Scan for the cell matching the given text and deliver its (x, y) coordinate at center. 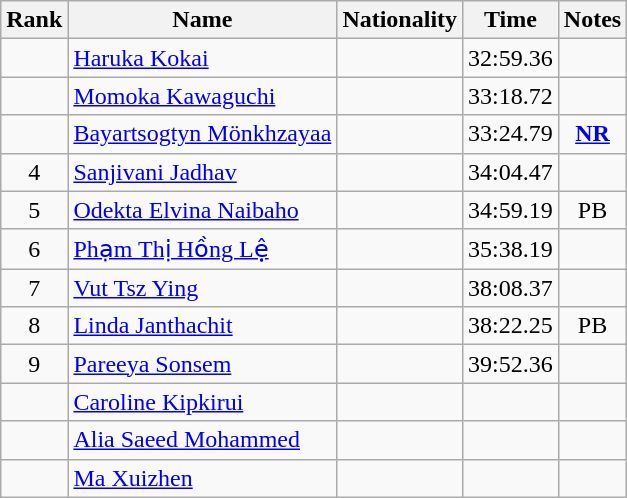
38:22.25 (511, 326)
34:59.19 (511, 210)
Haruka Kokai (202, 58)
Name (202, 20)
Momoka Kawaguchi (202, 96)
34:04.47 (511, 172)
Alia Saeed Mohammed (202, 440)
33:18.72 (511, 96)
NR (592, 134)
Phạm Thị Hồng Lệ (202, 249)
7 (34, 288)
Ma Xuizhen (202, 478)
9 (34, 364)
Nationality (400, 20)
Caroline Kipkirui (202, 402)
Odekta Elvina Naibaho (202, 210)
Linda Janthachit (202, 326)
39:52.36 (511, 364)
33:24.79 (511, 134)
6 (34, 249)
35:38.19 (511, 249)
Rank (34, 20)
Vut Tsz Ying (202, 288)
Notes (592, 20)
Time (511, 20)
8 (34, 326)
5 (34, 210)
38:08.37 (511, 288)
Sanjivani Jadhav (202, 172)
32:59.36 (511, 58)
4 (34, 172)
Pareeya Sonsem (202, 364)
Bayartsogtyn Mönkhzayaa (202, 134)
